From the cell containing the given text, extract its center point as (X, Y) coordinate. 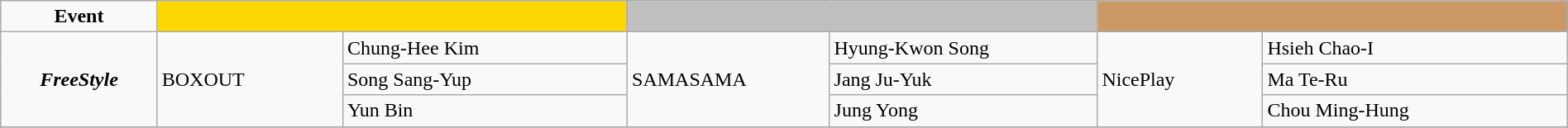
Jung Yong (963, 111)
NicePlay (1180, 79)
Yun Bin (485, 111)
Song Sang-Yup (485, 79)
FreeStyle (79, 79)
Chung-Hee Kim (485, 48)
SAMASAMA (729, 79)
Jang Ju-Yuk (963, 79)
BOXOUT (250, 79)
Chou Ming-Hung (1415, 111)
Event (79, 17)
Hyung-Kwon Song (963, 48)
Hsieh Chao-I (1415, 48)
Ma Te-Ru (1415, 79)
